Find where the given text appears and provide that cell's center as (x, y) coordinate. 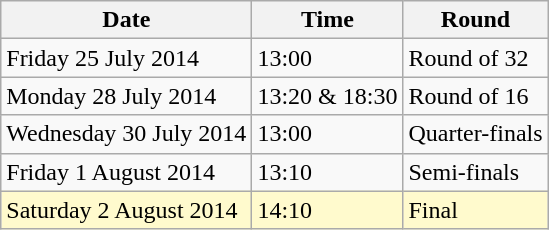
Round (476, 20)
Monday 28 July 2014 (126, 96)
Friday 1 August 2014 (126, 172)
Time (328, 20)
Final (476, 210)
Friday 25 July 2014 (126, 58)
13:10 (328, 172)
Date (126, 20)
Round of 16 (476, 96)
Semi-finals (476, 172)
Quarter-finals (476, 134)
14:10 (328, 210)
Round of 32 (476, 58)
Wednesday 30 July 2014 (126, 134)
13:20 & 18:30 (328, 96)
Saturday 2 August 2014 (126, 210)
